Search for the cell housing the specified text and yield its [X, Y] center coordinate. 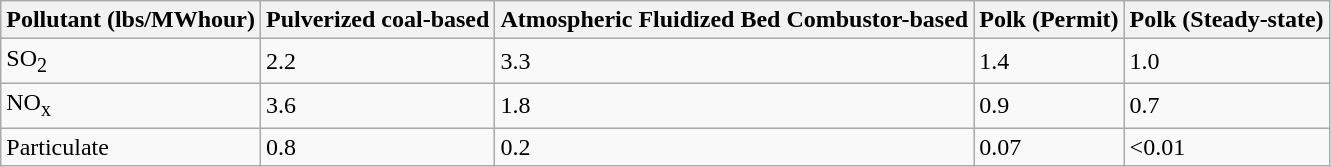
SO2 [131, 61]
Polk (Steady-state) [1226, 20]
0.9 [1049, 105]
Particulate [131, 147]
NOx [131, 105]
0.7 [1226, 105]
Atmospheric Fluidized Bed Combustor-based [734, 20]
Pollutant (lbs/MWhour) [131, 20]
<0.01 [1226, 147]
0.2 [734, 147]
1.0 [1226, 61]
3.6 [378, 105]
1.4 [1049, 61]
Polk (Permit) [1049, 20]
3.3 [734, 61]
2.2 [378, 61]
1.8 [734, 105]
0.8 [378, 147]
0.07 [1049, 147]
Pulverized coal-based [378, 20]
